Provide the (X, Y) coordinate of the cell's center where the given text is located.  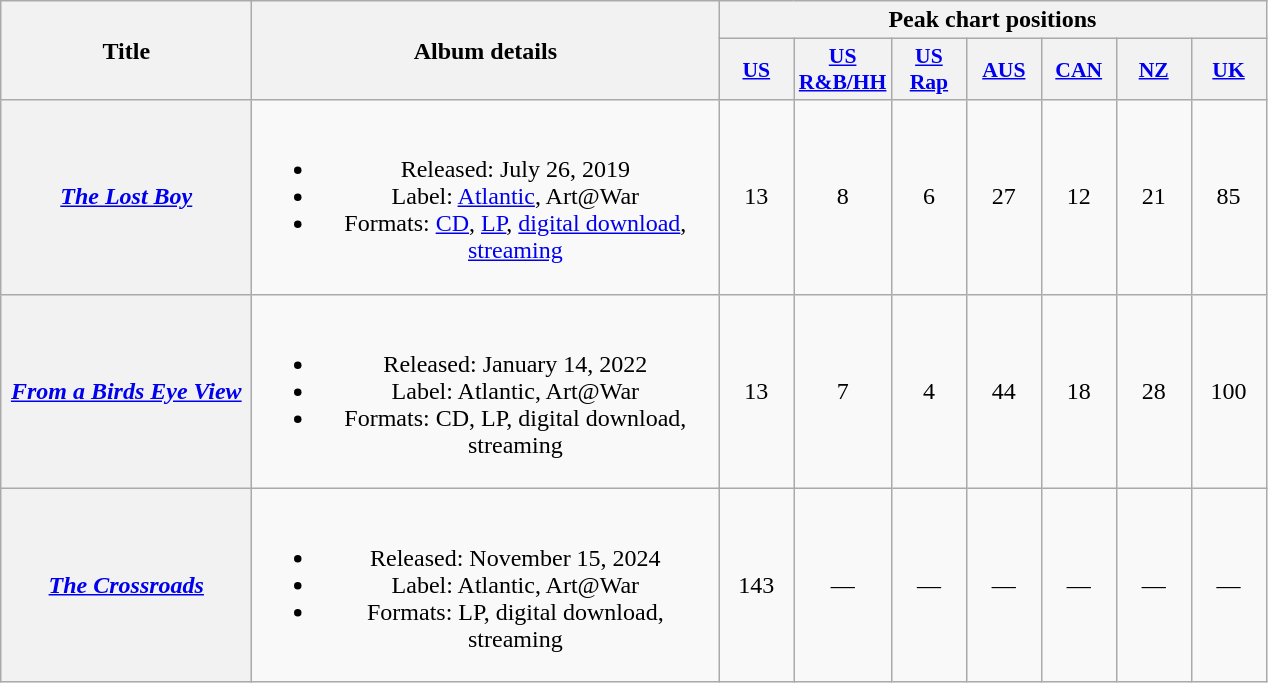
US (756, 70)
12 (1078, 197)
Album details (486, 50)
6 (928, 197)
UK (1228, 70)
4 (928, 391)
21 (1154, 197)
8 (843, 197)
28 (1154, 391)
USRap (928, 70)
143 (756, 585)
Released: January 14, 2022Label: Atlantic, Art@WarFormats: CD, LP, digital download, streaming (486, 391)
18 (1078, 391)
85 (1228, 197)
US R&B/HH (843, 70)
100 (1228, 391)
Released: July 26, 2019Label: Atlantic, Art@WarFormats: CD, LP, digital download, streaming (486, 197)
From a Birds Eye View (126, 391)
Released: November 15, 2024Label: Atlantic, Art@WarFormats: LP, digital download, streaming (486, 585)
27 (1004, 197)
CAN (1078, 70)
Title (126, 50)
44 (1004, 391)
AUS (1004, 70)
The Lost Boy (126, 197)
The Crossroads (126, 585)
Peak chart positions (992, 20)
NZ (1154, 70)
7 (843, 391)
